Determine the [x, y] coordinate at the center of the cell enclosing the given text.  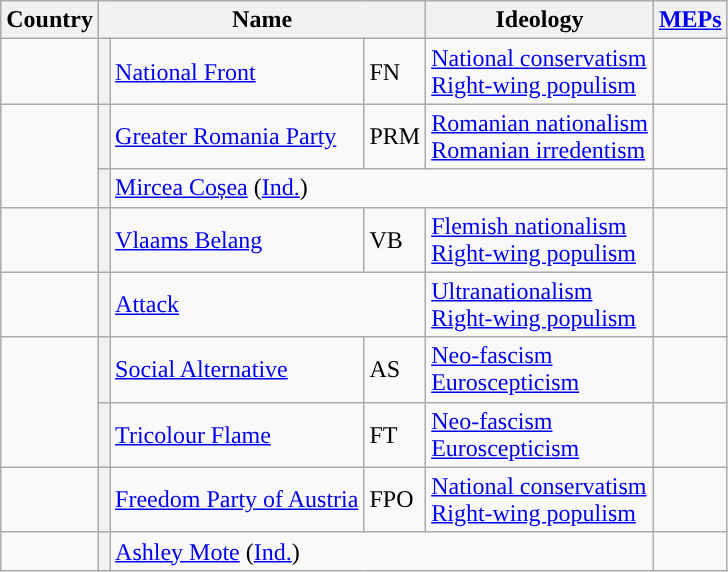
Tricolour Flame [237, 434]
Freedom Party of Austria [237, 500]
VB [395, 240]
Mircea Coșea (Ind.) [382, 188]
AS [395, 370]
Social Alternative [237, 370]
Flemish nationalismRight-wing populism [540, 240]
Attack [268, 304]
Ideology [540, 20]
Greater Romania Party [237, 136]
UltranationalismRight-wing populism [540, 304]
Romanian nationalismRomanian irredentism [540, 136]
Vlaams Belang [237, 240]
FPO [395, 500]
National Front [237, 72]
MEPs [690, 20]
Ashley Mote (Ind.) [382, 551]
PRM [395, 136]
Country [50, 20]
FT [395, 434]
FN [395, 72]
Name [262, 20]
